Return [x, y] of the center of cell containing provided text 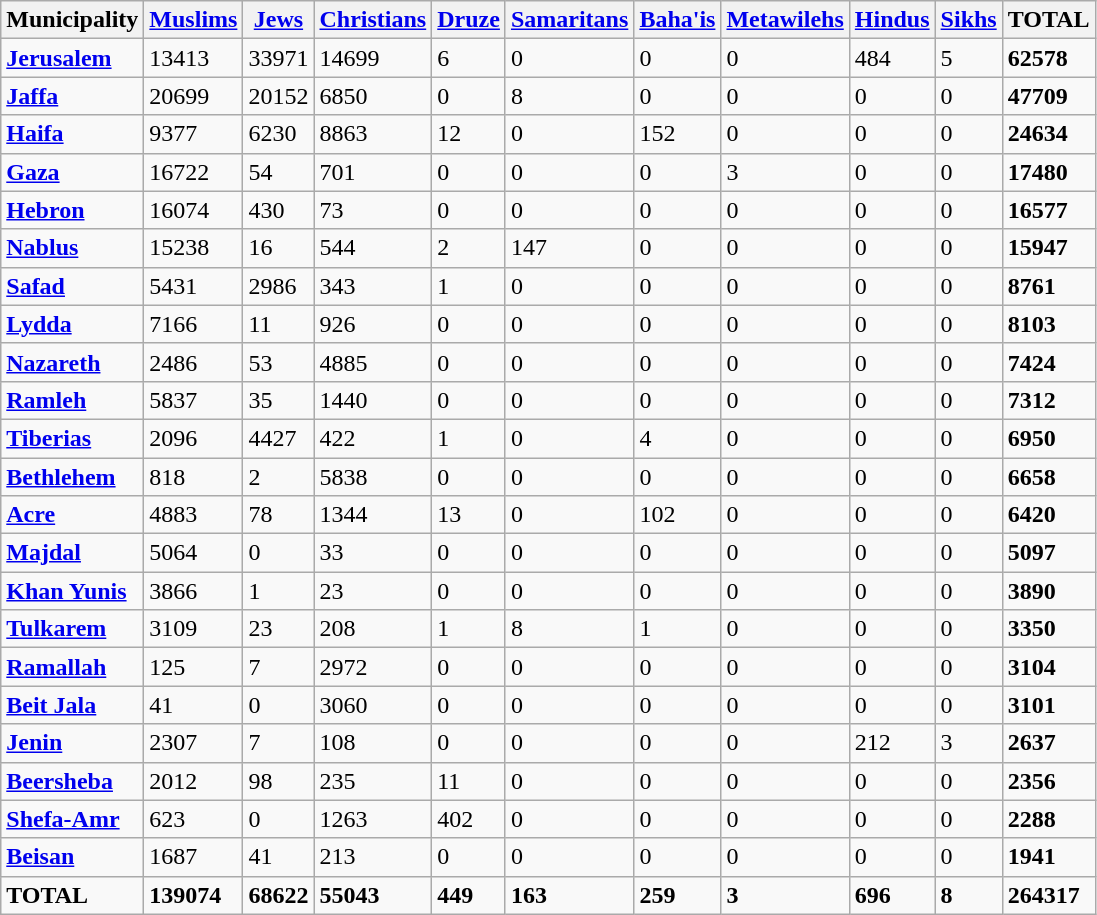
Samaritans [569, 20]
Ramallah [72, 667]
5064 [194, 553]
1263 [373, 819]
4883 [194, 515]
Safad [72, 286]
9377 [194, 134]
449 [469, 895]
2012 [194, 781]
15238 [194, 248]
Beersheba [72, 781]
54 [278, 172]
3866 [194, 591]
6658 [1048, 477]
623 [194, 819]
5 [968, 58]
2486 [194, 362]
35 [278, 400]
696 [892, 895]
Khan Yunis [72, 591]
152 [678, 134]
Muslims [194, 20]
Ramleh [72, 400]
343 [373, 286]
147 [569, 248]
125 [194, 667]
108 [373, 743]
6 [469, 58]
208 [373, 629]
Lydda [72, 324]
5097 [1048, 553]
7312 [1048, 400]
3109 [194, 629]
Majdal [72, 553]
17480 [1048, 172]
16577 [1048, 210]
4885 [373, 362]
Christians [373, 20]
15947 [1048, 248]
Druze [469, 20]
430 [278, 210]
259 [678, 895]
16722 [194, 172]
16 [278, 248]
926 [373, 324]
20152 [278, 96]
33971 [278, 58]
Beisan [72, 857]
264317 [1048, 895]
3101 [1048, 705]
1941 [1048, 857]
20699 [194, 96]
422 [373, 438]
7424 [1048, 362]
102 [678, 515]
1687 [194, 857]
Acre [72, 515]
6850 [373, 96]
33 [373, 553]
8103 [1048, 324]
8863 [373, 134]
Sikhs [968, 20]
68622 [278, 895]
Baha'is [678, 20]
Nablus [72, 248]
53 [278, 362]
3060 [373, 705]
3350 [1048, 629]
Tiberias [72, 438]
5838 [373, 477]
13413 [194, 58]
Bethlehem [72, 477]
4427 [278, 438]
4 [678, 438]
2356 [1048, 781]
2307 [194, 743]
78 [278, 515]
6950 [1048, 438]
544 [373, 248]
Nazareth [72, 362]
6420 [1048, 515]
2637 [1048, 743]
Jaffa [72, 96]
Tulkarem [72, 629]
8761 [1048, 286]
7166 [194, 324]
Shefa-Amr [72, 819]
Haifa [72, 134]
1440 [373, 400]
212 [892, 743]
Hindus [892, 20]
1344 [373, 515]
Municipality [72, 20]
163 [569, 895]
139074 [194, 895]
Jews [278, 20]
Beit Jala [72, 705]
2288 [1048, 819]
6230 [278, 134]
402 [469, 819]
62578 [1048, 58]
Jenin [72, 743]
213 [373, 857]
484 [892, 58]
Hebron [72, 210]
13 [469, 515]
47709 [1048, 96]
2986 [278, 286]
3104 [1048, 667]
Metawilehs [785, 20]
5431 [194, 286]
5837 [194, 400]
Jerusalem [72, 58]
98 [278, 781]
16074 [194, 210]
2972 [373, 667]
Gaza [72, 172]
24634 [1048, 134]
2096 [194, 438]
235 [373, 781]
14699 [373, 58]
818 [194, 477]
12 [469, 134]
3890 [1048, 591]
73 [373, 210]
701 [373, 172]
55043 [373, 895]
